Pinpoint the cell where the given text exists, returning its (X, Y) midpoint coordinate. 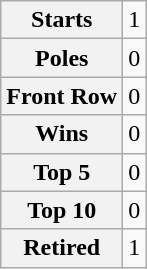
Retired (62, 248)
Front Row (62, 96)
Top 5 (62, 172)
Starts (62, 20)
Wins (62, 134)
Poles (62, 58)
Top 10 (62, 210)
